Return (x, y) of the center of cell containing provided text 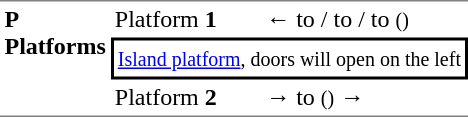
Platform 1 (186, 19)
PPlatforms (55, 58)
Island platform, doors will open on the left (289, 59)
